Detect which cell encompasses the target text, then output its (x, y) center coordinate. 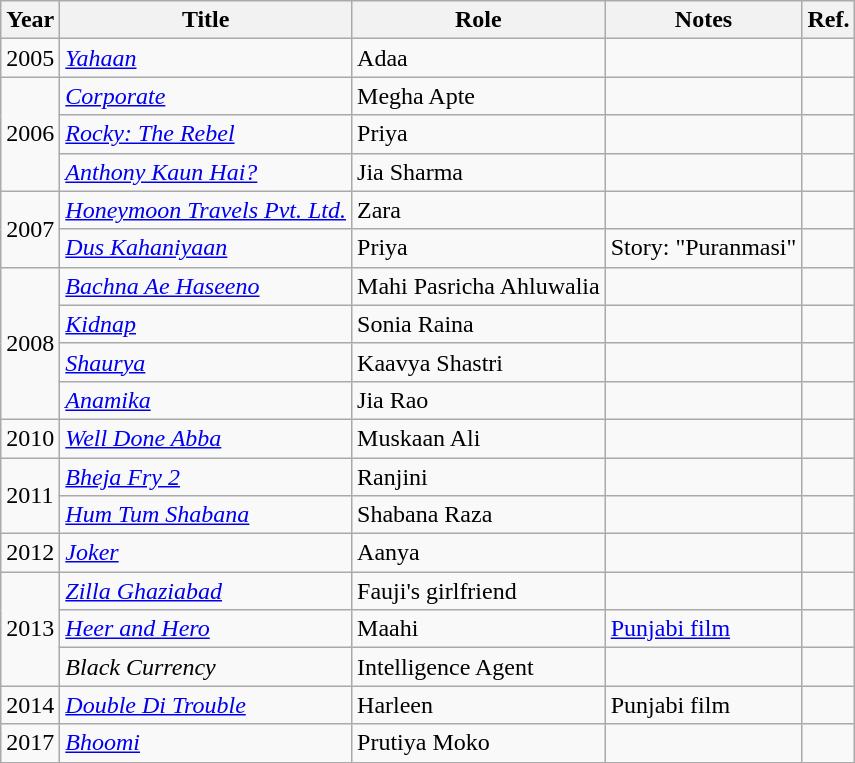
Black Currency (206, 667)
Harleen (479, 705)
Anamika (206, 400)
Aanya (479, 553)
Intelligence Agent (479, 667)
Bhoomi (206, 743)
Kidnap (206, 324)
Fauji's girlfriend (479, 591)
Dus Kahaniyaan (206, 248)
2007 (30, 229)
Role (479, 20)
Bachna Ae Haseeno (206, 286)
2014 (30, 705)
Shabana Raza (479, 515)
Mahi Pasricha Ahluwalia (479, 286)
Ranjini (479, 477)
2006 (30, 134)
Adaa (479, 58)
2013 (30, 629)
Honeymoon Travels Pvt. Ltd. (206, 210)
Maahi (479, 629)
2010 (30, 438)
Shaurya (206, 362)
Jia Rao (479, 400)
Yahaan (206, 58)
Double Di Trouble (206, 705)
2017 (30, 743)
Ref. (828, 20)
Bheja Fry 2 (206, 477)
Zara (479, 210)
Anthony Kaun Hai? (206, 172)
Hum Tum Shabana (206, 515)
Kaavya Shastri (479, 362)
2008 (30, 343)
Title (206, 20)
2012 (30, 553)
Well Done Abba (206, 438)
Zilla Ghaziabad (206, 591)
Muskaan Ali (479, 438)
Heer and Hero (206, 629)
2005 (30, 58)
Notes (704, 20)
Jia Sharma (479, 172)
Year (30, 20)
Sonia Raina (479, 324)
Megha Apte (479, 96)
Prutiya Moko (479, 743)
Rocky: The Rebel (206, 134)
Story: "Puranmasi" (704, 248)
2011 (30, 496)
Joker (206, 553)
Corporate (206, 96)
